Provide the [X, Y] coordinate of the cell's center where the given text is located.  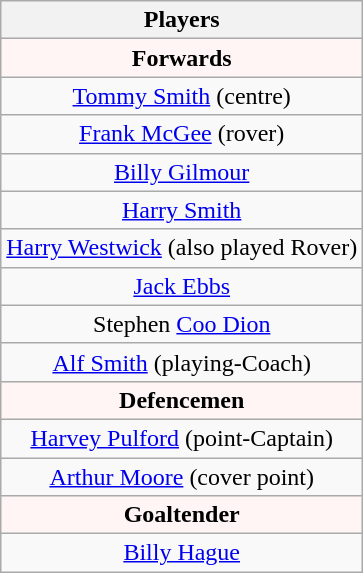
Alf Smith (playing-Coach) [182, 362]
Goaltender [182, 515]
Defencemen [182, 400]
Players [182, 20]
Harry Westwick (also played Rover) [182, 248]
Jack Ebbs [182, 286]
Arthur Moore (cover point) [182, 477]
Stephen Coo Dion [182, 324]
Tommy Smith (centre) [182, 96]
Harvey Pulford (point-Captain) [182, 438]
Frank McGee (rover) [182, 134]
Billy Gilmour [182, 172]
Billy Hague [182, 553]
Forwards [182, 58]
Harry Smith [182, 210]
